Locate the cell with the specified text and output its [x, y] center coordinate. 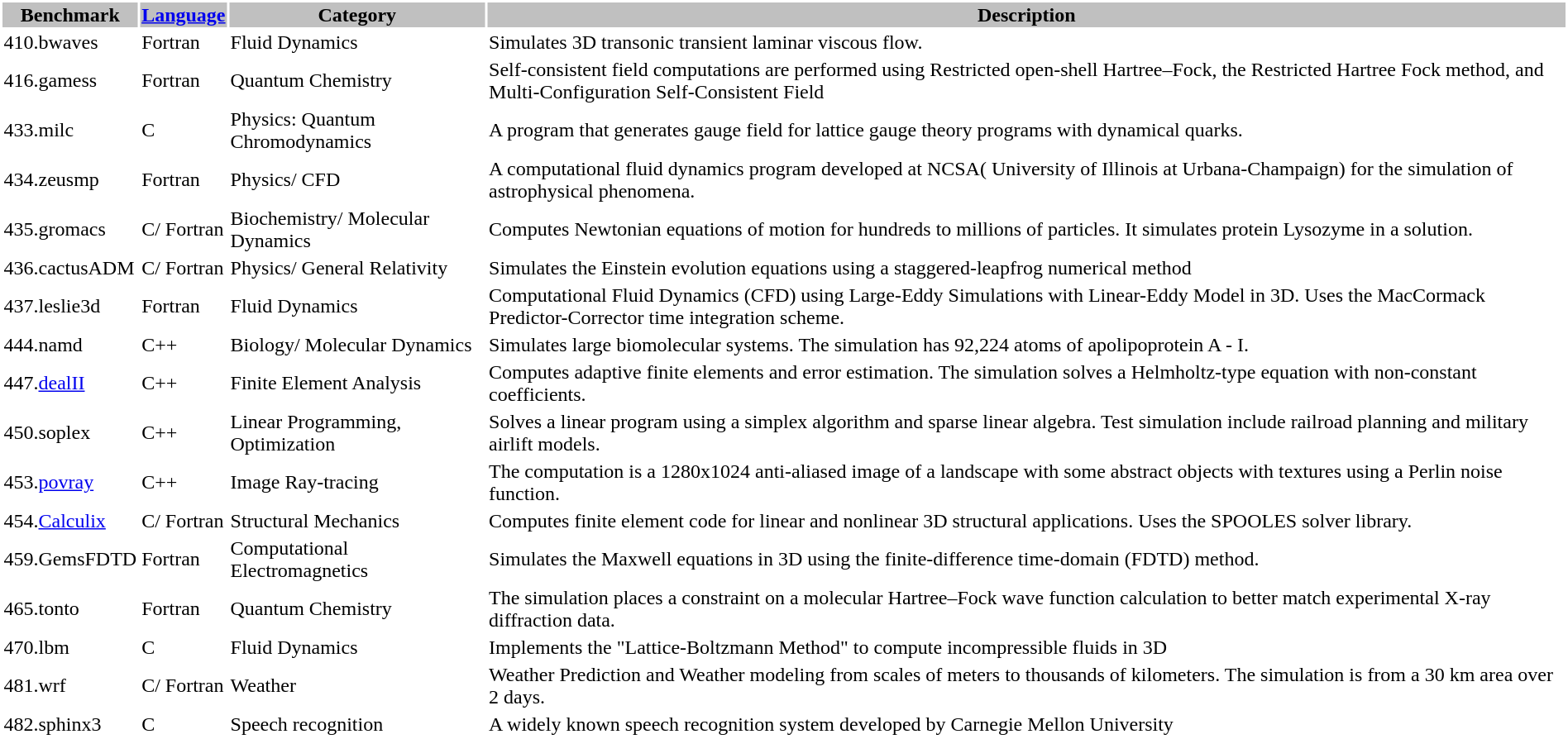
434.zeusmp [70, 180]
433.milc [70, 131]
Computational Electromagnetics [357, 559]
Solves a linear program using a simplex algorithm and sparse linear algebra. Test simulation include railroad planning and military airlift models. [1027, 433]
454.Calculix [70, 521]
437.leslie3d [70, 306]
450.soplex [70, 433]
Description [1027, 15]
Weather Prediction and Weather modeling from scales of meters to thousands of kilometers. The simulation is from a 30 km area over 2 days. [1027, 686]
The computation is a 1280x1024 anti-aliased image of a landscape with some abstract objects with textures using a Perlin noise function. [1027, 483]
Finite Element Analysis [357, 384]
The simulation places a constraint on a molecular Hartree–Fock wave function calculation to better match experimental X-ray diffraction data. [1027, 608]
435.gromacs [70, 230]
470.lbm [70, 647]
436.cactusADM [70, 268]
A widely known speech recognition system developed by Carnegie Mellon University [1027, 724]
Computes finite element code for linear and nonlinear 3D structural applications. Uses the SPOOLES solver library. [1027, 521]
Image Ray-tracing [357, 483]
A program that generates gauge field for lattice gauge theory programs with dynamical quarks. [1027, 131]
465.tonto [70, 608]
Physics/ General Relativity [357, 268]
447.dealII [70, 384]
Biochemistry/ Molecular Dynamics [357, 230]
Category [357, 15]
459.GemsFDTD [70, 559]
Implements the "Lattice-Boltzmann Method" to compute incompressible fluids in 3D [1027, 647]
Weather [357, 686]
453.povray [70, 483]
Linear Programming, Optimization [357, 433]
Simulates the Einstein evolution equations using a staggered-leapfrog numerical method [1027, 268]
416.gamess [70, 81]
410.bwaves [70, 42]
A computational fluid dynamics program developed at NCSA( University of Illinois at Urbana-Champaign) for the simulation of astrophysical phenomena. [1027, 180]
Computes Newtonian equations of motion for hundreds to millions of particles. It simulates protein Lysozyme in a solution. [1027, 230]
Simulates 3D transonic transient laminar viscous flow. [1027, 42]
Structural Mechanics [357, 521]
Physics/ CFD [357, 180]
Simulates the Maxwell equations in 3D using the finite-difference time-domain (FDTD) method. [1027, 559]
Language [184, 15]
Physics: Quantum Chromodynamics [357, 131]
Simulates large biomolecular systems. The simulation has 92,224 atoms of apolipoprotein A - I. [1027, 345]
Benchmark [70, 15]
Speech recognition [357, 724]
Biology/ Molecular Dynamics [357, 345]
444.namd [70, 345]
482.sphinx3 [70, 724]
Computes adaptive finite elements and error estimation. The simulation solves a Helmholtz-type equation with non-constant coefficients. [1027, 384]
481.wrf [70, 686]
